For the text-containing cell, return its midpoint in (X, Y) coordinate format. 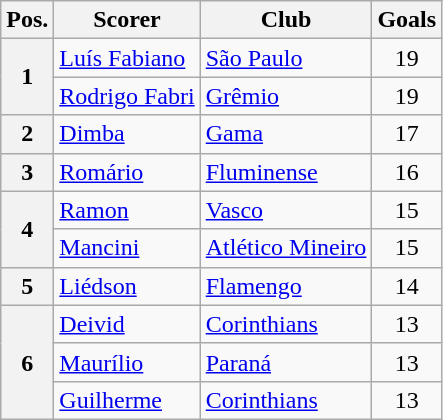
Scorer (127, 20)
Pos. (28, 20)
Gama (286, 134)
1 (28, 77)
Flamengo (286, 286)
Paraná (286, 362)
Fluminense (286, 172)
Romário (127, 172)
Ramon (127, 210)
Goals (407, 20)
4 (28, 229)
17 (407, 134)
5 (28, 286)
São Paulo (286, 58)
2 (28, 134)
Deivid (127, 324)
Grêmio (286, 96)
3 (28, 172)
Luís Fabiano (127, 58)
Club (286, 20)
Guilherme (127, 400)
Atlético Mineiro (286, 248)
Rodrigo Fabri (127, 96)
Mancini (127, 248)
6 (28, 362)
16 (407, 172)
Vasco (286, 210)
Dimba (127, 134)
Liédson (127, 286)
14 (407, 286)
Maurílio (127, 362)
